Pinpoint the cell where the given text exists, returning its (x, y) midpoint coordinate. 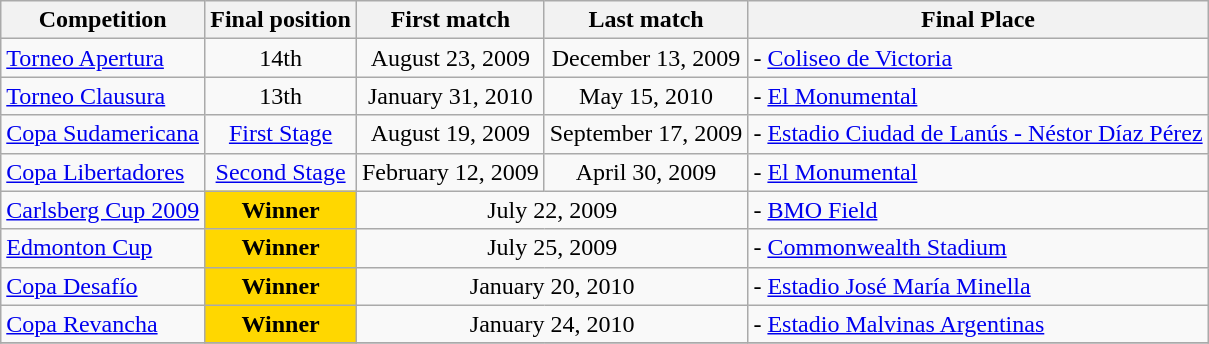
13th (281, 96)
Final position (281, 20)
Carlsberg Cup 2009 (103, 210)
Last match (646, 20)
July 22, 2009 (552, 210)
January 24, 2010 (552, 324)
Copa Revancha (103, 324)
August 19, 2009 (450, 134)
First match (450, 20)
Competition (103, 20)
May 15, 2010 (646, 96)
January 31, 2010 (450, 96)
February 12, 2009 (450, 172)
Torneo Clausura (103, 96)
April 30, 2009 (646, 172)
September 17, 2009 (646, 134)
Copa Desafío (103, 286)
July 25, 2009 (552, 248)
- Estadio José María Minella (978, 286)
Torneo Apertura (103, 58)
Edmonton Cup (103, 248)
14th (281, 58)
- Coliseo de Victoria (978, 58)
First Stage (281, 134)
- Commonwealth Stadium (978, 248)
Second Stage (281, 172)
Copa Libertadores (103, 172)
Copa Sudamericana (103, 134)
- BMO Field (978, 210)
- Estadio Ciudad de Lanús - Néstor Díaz Pérez (978, 134)
August 23, 2009 (450, 58)
- Estadio Malvinas Argentinas (978, 324)
Final Place (978, 20)
December 13, 2009 (646, 58)
January 20, 2010 (552, 286)
